Identify which cell holds the provided text, then report its [X, Y] central coordinate. 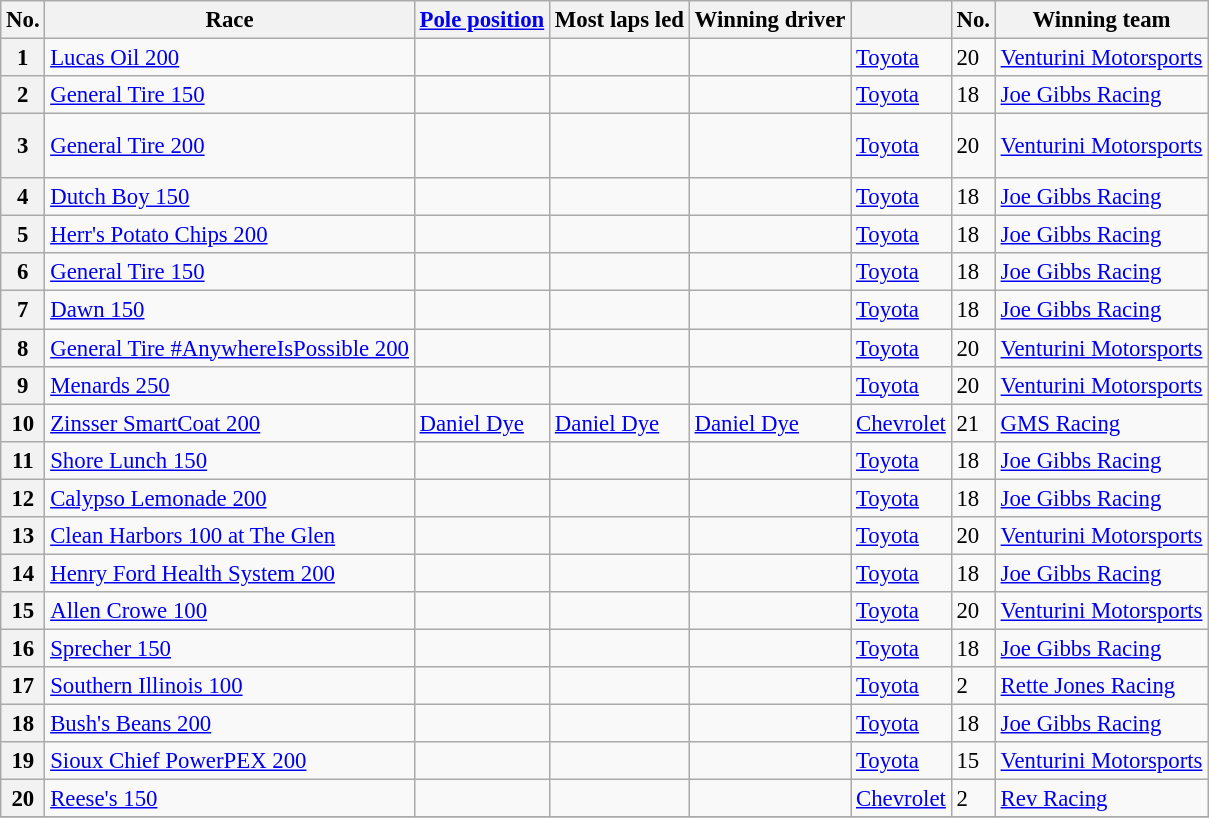
Reese's 150 [230, 799]
Clean Harbors 100 at The Glen [230, 536]
Rev Racing [1101, 799]
Southern Illinois 100 [230, 686]
Sprecher 150 [230, 648]
12 [23, 498]
Menards 250 [230, 385]
Winning driver [770, 20]
Dawn 150 [230, 310]
GMS Racing [1101, 423]
6 [23, 273]
9 [23, 385]
Pole position [482, 20]
Most laps led [620, 20]
Lucas Oil 200 [230, 58]
Bush's Beans 200 [230, 724]
8 [23, 348]
13 [23, 536]
General Tire 200 [230, 146]
21 [973, 423]
Dutch Boy 150 [230, 197]
14 [23, 573]
Zinsser SmartCoat 200 [230, 423]
Henry Ford Health System 200 [230, 573]
19 [23, 761]
Allen Crowe 100 [230, 611]
Winning team [1101, 20]
Shore Lunch 150 [230, 460]
16 [23, 648]
7 [23, 310]
General Tire #AnywhereIsPossible 200 [230, 348]
10 [23, 423]
Calypso Lemonade 200 [230, 498]
Herr's Potato Chips 200 [230, 235]
Rette Jones Racing [1101, 686]
1 [23, 58]
Race [230, 20]
4 [23, 197]
3 [23, 146]
Sioux Chief PowerPEX 200 [230, 761]
17 [23, 686]
11 [23, 460]
5 [23, 235]
